Capture the cell that displays the provided text and extract its (x, y) central coordinate. 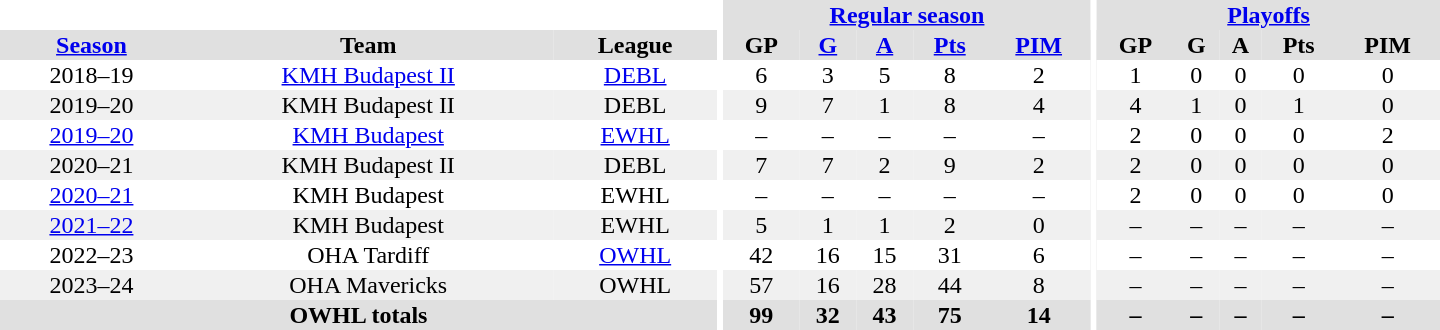
League (636, 45)
OHA Mavericks (368, 285)
Team (368, 45)
OHA Tardiff (368, 255)
99 (761, 315)
15 (884, 255)
2023–24 (92, 285)
2022–23 (92, 255)
31 (950, 255)
44 (950, 285)
14 (1039, 315)
2021–22 (92, 225)
32 (828, 315)
OWHL totals (358, 315)
75 (950, 315)
Season (92, 45)
2018–19 (92, 75)
43 (884, 315)
Regular season (907, 15)
42 (761, 255)
57 (761, 285)
28 (884, 285)
3 (828, 75)
Playoffs (1268, 15)
